Detect which cell encompasses the target text, then output its (X, Y) center coordinate. 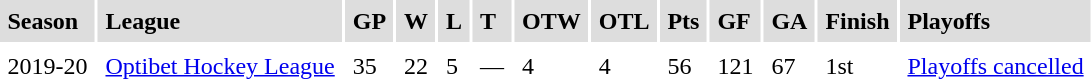
OTL (624, 21)
Pts (684, 21)
Playoffs (996, 21)
OTW (552, 21)
GP (369, 21)
L (454, 21)
League (220, 21)
Season (48, 21)
GF (736, 21)
W (416, 21)
GA (790, 21)
Finish (858, 21)
T (492, 21)
